Capture the cell that displays the provided text and extract its (x, y) central coordinate. 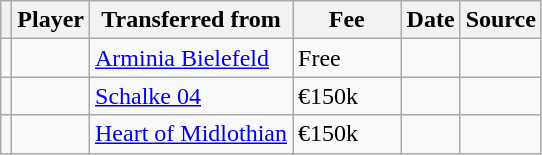
Date (430, 20)
Transferred from (192, 20)
Arminia Bielefeld (192, 58)
Source (500, 20)
Fee (348, 20)
Free (348, 58)
Schalke 04 (192, 96)
Player (51, 20)
Heart of Midlothian (192, 134)
